Provide the (X, Y) coordinate of the cell's center where the given text is located.  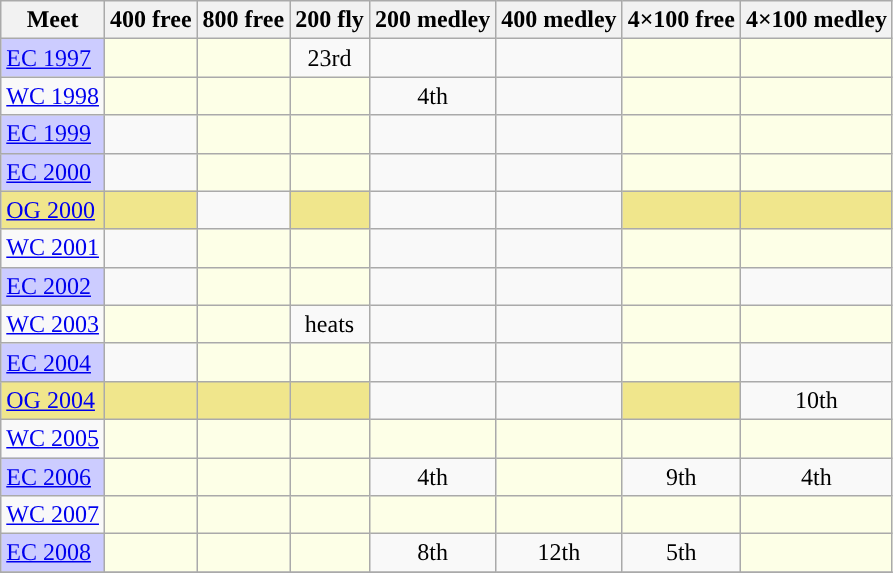
23rd (330, 58)
10th (816, 400)
8th (432, 553)
5th (681, 553)
EC 2008 (53, 553)
12th (559, 553)
heats (330, 324)
4×100 free (681, 20)
EC 2006 (53, 477)
200 medley (432, 20)
4×100 medley (816, 20)
WC 2007 (53, 515)
400 medley (559, 20)
EC 1997 (53, 58)
800 free (244, 20)
WC 2003 (53, 324)
EC 2004 (53, 362)
400 free (150, 20)
WC 1998 (53, 96)
9th (681, 477)
OG 2004 (53, 400)
EC 1999 (53, 134)
Meet (53, 20)
EC 2000 (53, 172)
EC 2002 (53, 286)
OG 2000 (53, 210)
WC 2005 (53, 438)
WC 2001 (53, 248)
200 fly (330, 20)
